Detect which cell encompasses the target text, then output its (x, y) center coordinate. 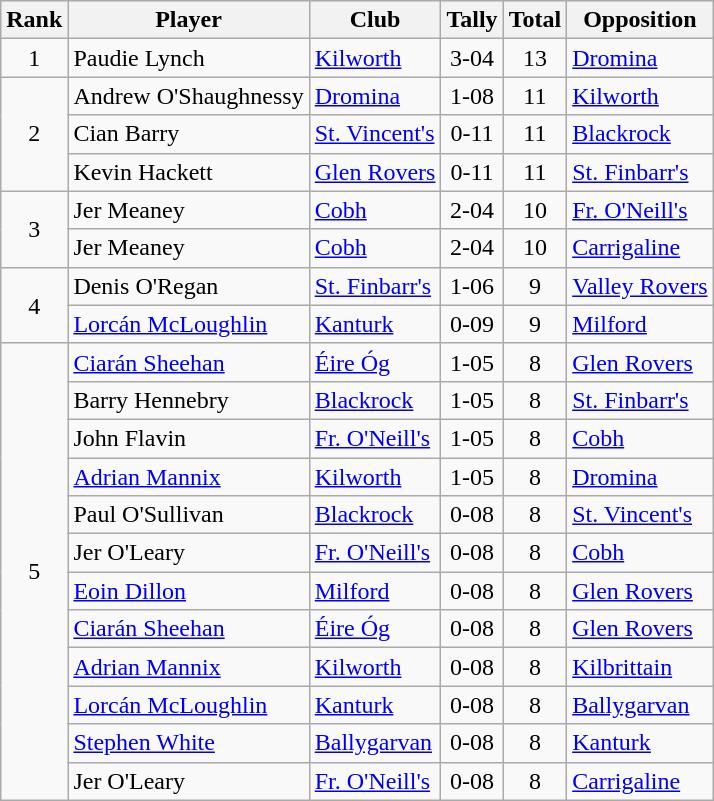
4 (34, 305)
Barry Hennebry (188, 400)
1-06 (472, 286)
Tally (472, 20)
Club (375, 20)
1 (34, 58)
Stephen White (188, 743)
Denis O'Regan (188, 286)
Kevin Hackett (188, 172)
Andrew O'Shaughnessy (188, 96)
Valley Rovers (640, 286)
13 (535, 58)
0-09 (472, 324)
Rank (34, 20)
3 (34, 229)
Opposition (640, 20)
Player (188, 20)
Paudie Lynch (188, 58)
Paul O'Sullivan (188, 515)
John Flavin (188, 438)
Cian Barry (188, 134)
Total (535, 20)
Kilbrittain (640, 667)
2 (34, 134)
Eoin Dillon (188, 591)
1-08 (472, 96)
3-04 (472, 58)
5 (34, 572)
